Locate the cell with the specified text and output its (x, y) center coordinate. 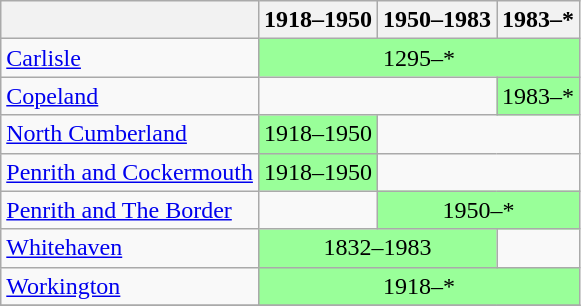
Penrith and Cockermouth (130, 172)
Penrith and The Border (130, 210)
Copeland (130, 96)
1918–* (418, 286)
1950–* (479, 210)
Workington (130, 286)
1950–1983 (438, 20)
Whitehaven (130, 248)
North Cumberland (130, 134)
1832–1983 (377, 248)
1295–* (418, 58)
Carlisle (130, 58)
